Locate the cell with the specified text and output its [x, y] center coordinate. 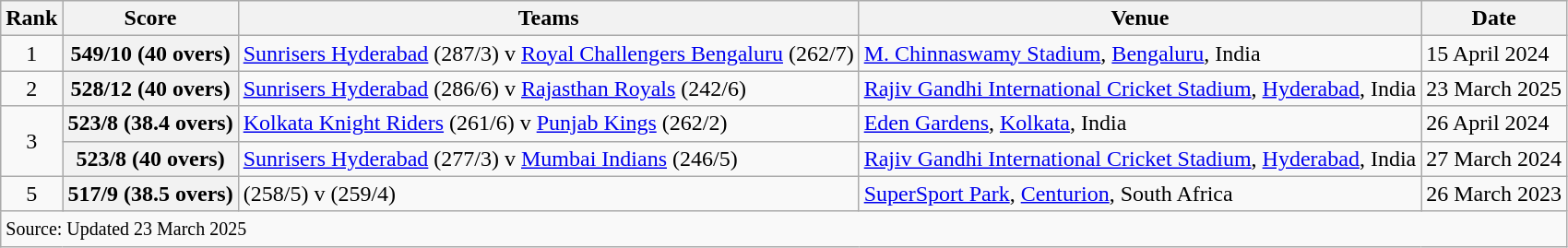
1 [31, 53]
Venue [1140, 18]
Score [150, 18]
27 March 2024 [1494, 159]
M. Chinnaswamy Stadium, Bengaluru, India [1140, 53]
15 April 2024 [1494, 53]
26 March 2023 [1494, 194]
Date [1494, 18]
3 [31, 141]
Sunrisers Hyderabad (287/3) v Royal Challengers Bengaluru (262/7) [548, 53]
Sunrisers Hyderabad (286/6) v Rajasthan Royals (242/6) [548, 89]
23 March 2025 [1494, 89]
Kolkata Knight Riders (261/6) v Punjab Kings (262/2) [548, 124]
2 [31, 89]
523/8 (38.4 overs) [150, 124]
Sunrisers Hyderabad (277/3) v Mumbai Indians (246/5) [548, 159]
SuperSport Park, Centurion, South Africa [1140, 194]
(258/5) v (259/4) [548, 194]
Teams [548, 18]
Source: Updated 23 March 2025 [784, 229]
517/9 (38.5 overs) [150, 194]
5 [31, 194]
Rank [31, 18]
549/10 (40 overs) [150, 53]
26 April 2024 [1494, 124]
523/8 (40 overs) [150, 159]
Eden Gardens, Kolkata, India [1140, 124]
528/12 (40 overs) [150, 89]
